For the text-containing cell, return its midpoint in (x, y) coordinate format. 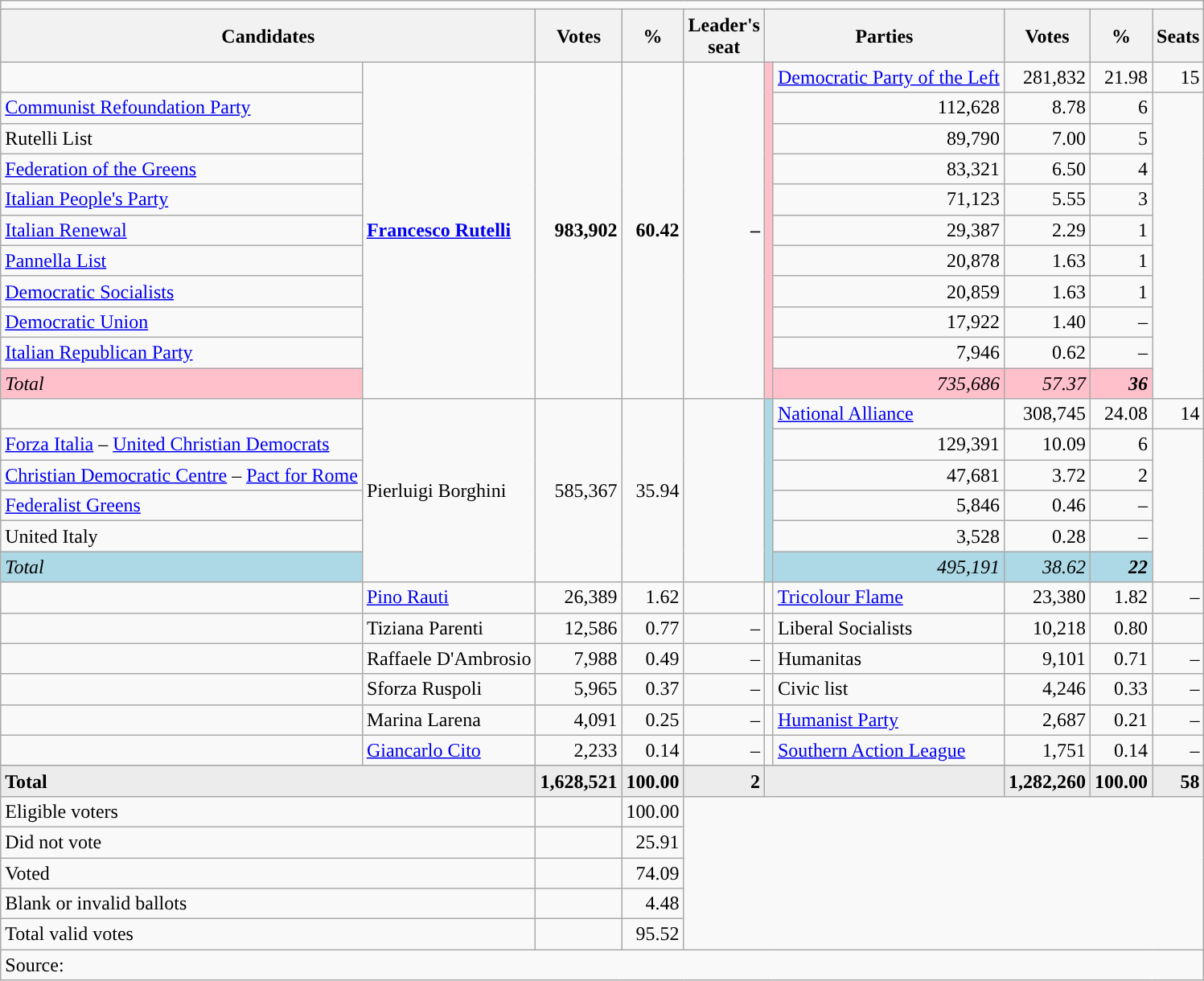
Christian Democratic Centre – Pact for Rome (182, 475)
Leader'sseat (724, 35)
Democratic Union (182, 322)
22 (1121, 567)
United Italy (182, 536)
17,922 (888, 322)
83,321 (888, 169)
0.25 (653, 720)
3,528 (888, 536)
Tiziana Parenti (449, 628)
5,965 (579, 689)
Raffaele D'Ambrosio (449, 659)
71,123 (888, 199)
4.48 (653, 904)
Did not vote (269, 842)
89,790 (888, 138)
1.82 (1121, 597)
Federation of the Greens (182, 169)
2,687 (1047, 720)
26,389 (579, 597)
1.62 (653, 597)
129,391 (888, 445)
35.94 (653, 490)
Francesco Rutelli (449, 230)
4 (1121, 169)
23,380 (1047, 597)
2.29 (1047, 230)
38.62 (1047, 567)
Pierluigi Borghini (449, 490)
7,946 (888, 352)
Rutelli List (182, 138)
112,628 (888, 108)
1,628,521 (579, 781)
3.72 (1047, 475)
14 (1178, 414)
60.42 (653, 230)
20,878 (888, 261)
7,988 (579, 659)
4,246 (1047, 689)
983,902 (579, 230)
Civic list (888, 689)
5.55 (1047, 199)
0.33 (1121, 689)
Giancarlo Cito (449, 750)
6.50 (1047, 169)
Pannella List (182, 261)
2,233 (579, 750)
0.77 (653, 628)
Italian Renewal (182, 230)
5 (1121, 138)
Candidates (269, 35)
495,191 (888, 567)
47,681 (888, 475)
281,832 (1047, 77)
36 (1121, 384)
0.21 (1121, 720)
5,846 (888, 506)
74.09 (653, 872)
Parties (884, 35)
Tricolour Flame (888, 597)
0.71 (1121, 659)
0.28 (1047, 536)
585,367 (579, 490)
Eligible voters (269, 811)
10.09 (1047, 445)
1.40 (1047, 322)
Total valid votes (269, 934)
1,751 (1047, 750)
Federalist Greens (182, 506)
Humanist Party (888, 720)
Voted (269, 872)
1,282,260 (1047, 781)
0.37 (653, 689)
308,745 (1047, 414)
12,586 (579, 628)
95.52 (653, 934)
Seats (1178, 35)
58 (1178, 781)
Liberal Socialists (888, 628)
Democratic Party of the Left (888, 77)
Sforza Ruspoli (449, 689)
Humanitas (888, 659)
57.37 (1047, 384)
24.08 (1121, 414)
0.46 (1047, 506)
Southern Action League (888, 750)
21.98 (1121, 77)
29,387 (888, 230)
0.49 (653, 659)
9,101 (1047, 659)
4,091 (579, 720)
20,859 (888, 291)
3 (1121, 199)
Pino Rauti (449, 597)
15 (1178, 77)
25.91 (653, 842)
Italian Republican Party (182, 352)
Italian People's Party (182, 199)
0.62 (1047, 352)
Marina Larena (449, 720)
Blank or invalid ballots (269, 904)
Communist Refoundation Party (182, 108)
8.78 (1047, 108)
7.00 (1047, 138)
0.80 (1121, 628)
National Alliance (888, 414)
735,686 (888, 384)
Democratic Socialists (182, 291)
10,218 (1047, 628)
Source: (602, 965)
Forza Italia – United Christian Democrats (182, 445)
